From the cell containing the given text, extract its center point as [X, Y] coordinate. 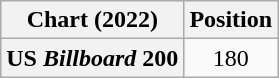
Chart (2022) [92, 20]
US Billboard 200 [92, 58]
180 [231, 58]
Position [231, 20]
